Output the (X, Y) coordinate of the center of the cell containing the given text.  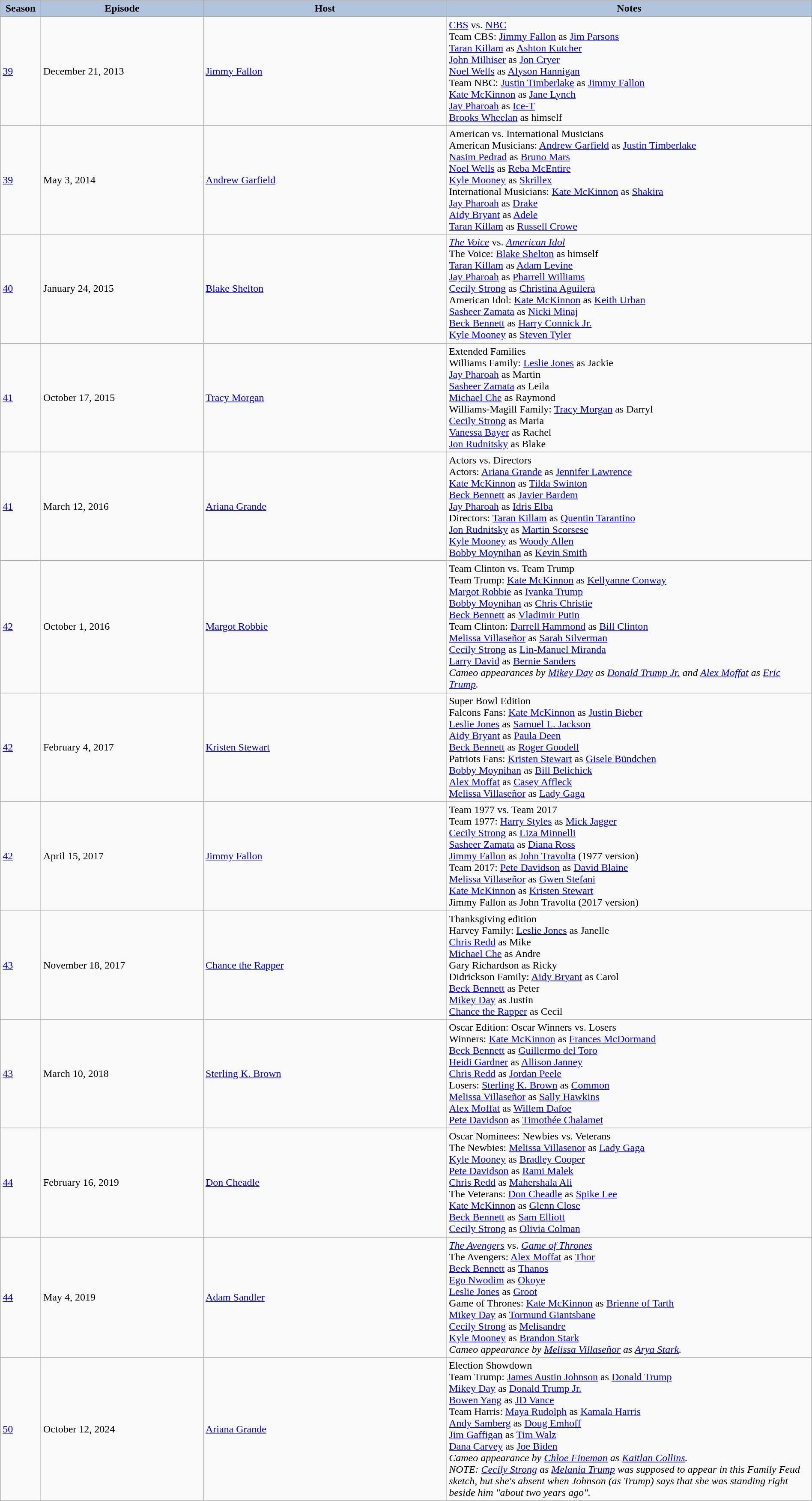
May 3, 2014 (122, 180)
October 1, 2016 (122, 627)
Notes (630, 9)
Andrew Garfield (325, 180)
50 (21, 1429)
March 10, 2018 (122, 1073)
October 17, 2015 (122, 398)
40 (21, 289)
Don Cheadle (325, 1182)
Kristen Stewart (325, 747)
January 24, 2015 (122, 289)
February 4, 2017 (122, 747)
Adam Sandler (325, 1297)
Tracy Morgan (325, 398)
Season (21, 9)
February 16, 2019 (122, 1182)
December 21, 2013 (122, 71)
April 15, 2017 (122, 856)
November 18, 2017 (122, 965)
Margot Robbie (325, 627)
May 4, 2019 (122, 1297)
Episode (122, 9)
October 12, 2024 (122, 1429)
Chance the Rapper (325, 965)
Blake Shelton (325, 289)
March 12, 2016 (122, 506)
Host (325, 9)
Sterling K. Brown (325, 1073)
